Search for the cell housing the specified text and yield its (X, Y) center coordinate. 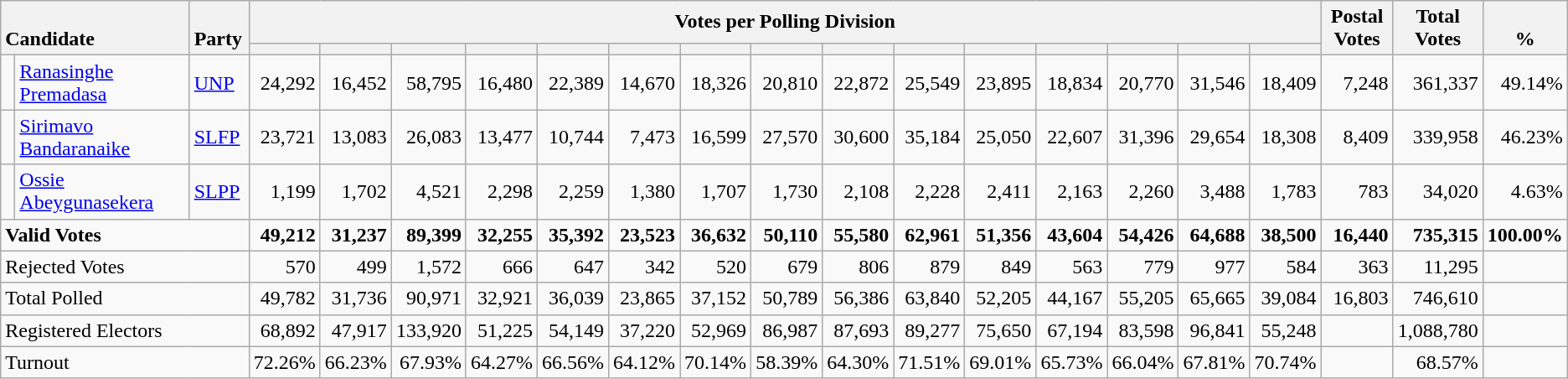
31,736 (355, 299)
Rejected Votes (125, 267)
679 (787, 267)
34,020 (1437, 191)
32,921 (501, 299)
4,521 (429, 191)
62,961 (930, 235)
66.04% (1142, 362)
31,237 (355, 235)
65.73% (1072, 362)
2,298 (501, 191)
1,572 (429, 267)
18,409 (1285, 82)
16,803 (1357, 299)
67.81% (1215, 362)
27,570 (787, 138)
1,380 (645, 191)
23,721 (285, 138)
339,958 (1437, 138)
Candidate (95, 29)
1,707 (715, 191)
18,326 (715, 82)
1,702 (355, 191)
37,152 (715, 299)
22,607 (1072, 138)
570 (285, 267)
51,356 (1000, 235)
18,308 (1285, 138)
7,473 (645, 138)
35,392 (573, 235)
20,770 (1142, 82)
89,399 (429, 235)
58,795 (429, 82)
Ranasinghe Premadasa (102, 82)
64.27% (501, 362)
647 (573, 267)
563 (1072, 267)
36,039 (573, 299)
67.93% (429, 362)
Ossie Abeygunasekera (102, 191)
71.51% (930, 362)
47,917 (355, 330)
26,083 (429, 138)
23,895 (1000, 82)
86,987 (787, 330)
2,411 (1000, 191)
75,650 (1000, 330)
58.39% (787, 362)
69.01% (1000, 362)
783 (1357, 191)
20,810 (787, 82)
36,632 (715, 235)
39,084 (1285, 299)
30,600 (858, 138)
849 (1000, 267)
3,488 (1215, 191)
25,050 (1000, 138)
584 (1285, 267)
29,654 (1215, 138)
70.14% (715, 362)
16,599 (715, 138)
23,865 (645, 299)
31,396 (1142, 138)
68.57% (1437, 362)
89,277 (930, 330)
49,782 (285, 299)
11,295 (1437, 267)
SLPP (219, 191)
879 (930, 267)
1,730 (787, 191)
16,452 (355, 82)
4.63% (1524, 191)
2,163 (1072, 191)
2,228 (930, 191)
10,744 (573, 138)
83,598 (1142, 330)
Total Polled (125, 299)
PostalVotes (1357, 29)
342 (645, 267)
44,167 (1072, 299)
16,480 (501, 82)
50,789 (787, 299)
666 (501, 267)
37,220 (645, 330)
Turnout (125, 362)
13,083 (355, 138)
100.00% (1524, 235)
499 (355, 267)
363 (1357, 267)
Party (219, 29)
63,840 (930, 299)
806 (858, 267)
66.56% (573, 362)
735,315 (1437, 235)
87,693 (858, 330)
49.14% (1524, 82)
35,184 (930, 138)
72.26% (285, 362)
Valid Votes (125, 235)
Registered Electors (125, 330)
% (1524, 29)
32,255 (501, 235)
25,549 (930, 82)
55,205 (1142, 299)
55,248 (1285, 330)
38,500 (1285, 235)
66.23% (355, 362)
7,248 (1357, 82)
49,212 (285, 235)
14,670 (645, 82)
133,920 (429, 330)
64.30% (858, 362)
16,440 (1357, 235)
65,665 (1215, 299)
2,260 (1142, 191)
SLFP (219, 138)
24,292 (285, 82)
361,337 (1437, 82)
22,872 (858, 82)
54,426 (1142, 235)
55,580 (858, 235)
64.12% (645, 362)
2,108 (858, 191)
779 (1142, 267)
67,194 (1072, 330)
UNP (219, 82)
68,892 (285, 330)
50,110 (787, 235)
18,834 (1072, 82)
746,610 (1437, 299)
13,477 (501, 138)
46.23% (1524, 138)
31,546 (1215, 82)
520 (715, 267)
43,604 (1072, 235)
90,971 (429, 299)
Total Votes (1437, 29)
1,199 (285, 191)
977 (1215, 267)
52,205 (1000, 299)
8,409 (1357, 138)
51,225 (501, 330)
Sirimavo Bandaranaike (102, 138)
70.74% (1285, 362)
64,688 (1215, 235)
56,386 (858, 299)
23,523 (645, 235)
2,259 (573, 191)
Votes per Polling Division (785, 22)
96,841 (1215, 330)
1,088,780 (1437, 330)
54,149 (573, 330)
52,969 (715, 330)
1,783 (1285, 191)
22,389 (573, 82)
